Search for the cell housing the specified text and yield its [x, y] center coordinate. 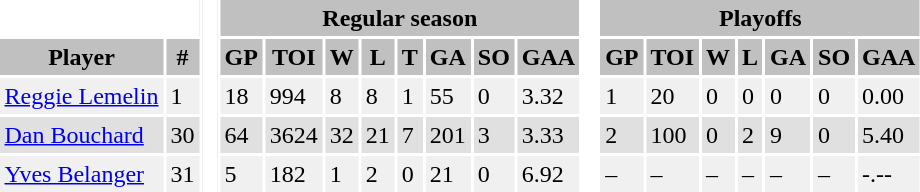
T [410, 57]
20 [672, 96]
9 [788, 135]
Player [82, 57]
31 [182, 174]
18 [241, 96]
55 [448, 96]
Regular season [400, 18]
182 [294, 174]
-.-- [889, 174]
32 [342, 135]
3.33 [548, 135]
30 [182, 135]
3 [494, 135]
201 [448, 135]
Yves Belanger [82, 174]
7 [410, 135]
Reggie Lemelin [82, 96]
Playoffs [760, 18]
3624 [294, 135]
Dan Bouchard [82, 135]
5.40 [889, 135]
5 [241, 174]
994 [294, 96]
100 [672, 135]
0.00 [889, 96]
64 [241, 135]
# [182, 57]
3.32 [548, 96]
6.92 [548, 174]
